From the cell containing the given text, extract its center point as [X, Y] coordinate. 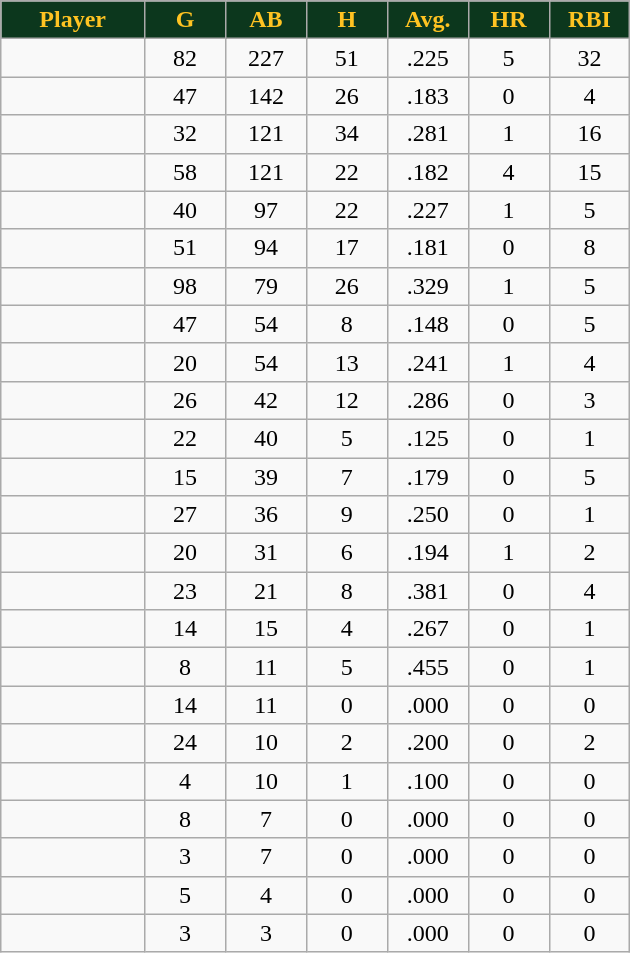
82 [186, 58]
42 [266, 400]
12 [346, 400]
HR [508, 20]
.250 [428, 515]
RBI [590, 20]
.148 [428, 324]
17 [346, 248]
Player [73, 20]
.267 [428, 629]
.181 [428, 248]
16 [590, 134]
.455 [428, 667]
98 [186, 286]
G [186, 20]
.182 [428, 172]
142 [266, 96]
.200 [428, 743]
36 [266, 515]
34 [346, 134]
27 [186, 515]
H [346, 20]
21 [266, 591]
97 [266, 210]
31 [266, 553]
94 [266, 248]
AB [266, 20]
58 [186, 172]
.227 [428, 210]
9 [346, 515]
79 [266, 286]
13 [346, 362]
.241 [428, 362]
227 [266, 58]
Avg. [428, 20]
.179 [428, 477]
24 [186, 743]
.183 [428, 96]
.381 [428, 591]
6 [346, 553]
.225 [428, 58]
23 [186, 591]
.125 [428, 438]
.281 [428, 134]
.100 [428, 781]
.194 [428, 553]
.286 [428, 400]
39 [266, 477]
.329 [428, 286]
